Return the (X, Y) coordinate for the center point of the cell that contains the specified text.  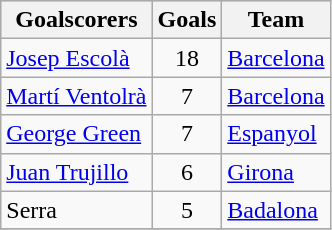
Girona (276, 172)
5 (187, 210)
Juan Trujillo (76, 172)
6 (187, 172)
Espanyol (276, 134)
Badalona (276, 210)
Goalscorers (76, 20)
Serra (76, 210)
Team (276, 20)
Martí Ventolrà (76, 96)
18 (187, 58)
Goals (187, 20)
George Green (76, 134)
Josep Escolà (76, 58)
